From the cell containing the given text, extract its center point as [X, Y] coordinate. 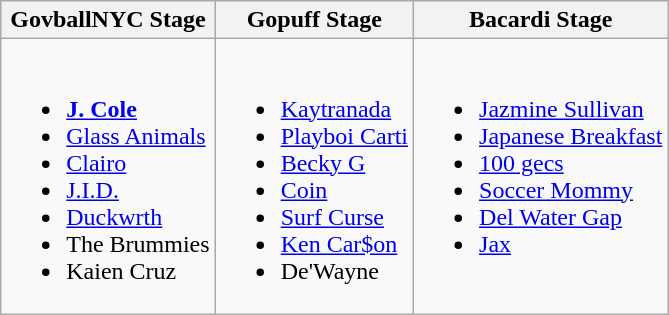
KaytranadaPlayboi CartiBecky GCoinSurf CurseKen Car$onDe'Wayne [314, 176]
Jazmine SullivanJapanese Breakfast100 gecsSoccer MommyDel Water GapJax [541, 176]
GovballNYC Stage [108, 20]
Gopuff Stage [314, 20]
Bacardi Stage [541, 20]
J. ColeGlass AnimalsClairoJ.I.D.DuckwrthThe BrummiesKaien Cruz [108, 176]
